For the text-containing cell, return its midpoint in (x, y) coordinate format. 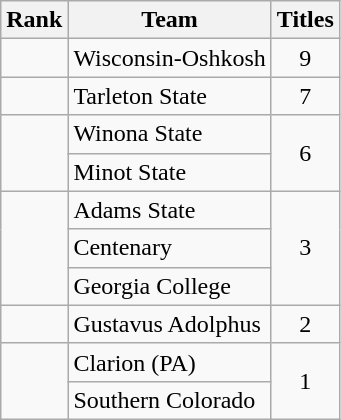
6 (305, 153)
Team (170, 20)
9 (305, 58)
Southern Colorado (170, 400)
Minot State (170, 172)
Winona State (170, 134)
Wisconsin-Oshkosh (170, 58)
Clarion (PA) (170, 362)
7 (305, 96)
Titles (305, 20)
Tarleton State (170, 96)
Georgia College (170, 286)
Gustavus Adolphus (170, 324)
Centenary (170, 248)
Rank (34, 20)
3 (305, 248)
2 (305, 324)
1 (305, 381)
Adams State (170, 210)
